Detect which cell encompasses the target text, then output its (X, Y) center coordinate. 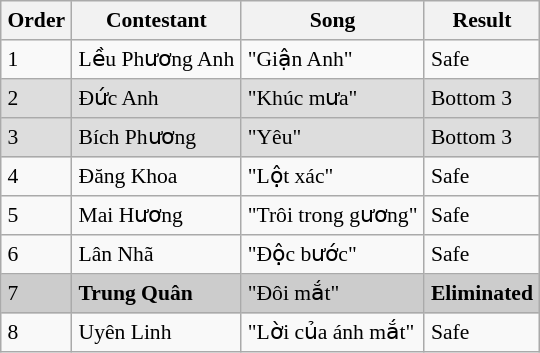
3 (36, 138)
Order (36, 20)
"Lời của ánh mắt" (332, 332)
2 (36, 98)
"Khúc mưa" (332, 98)
Result (482, 20)
6 (36, 254)
Đức Anh (156, 98)
"Yêu" (332, 138)
Lân Nhã (156, 254)
"Đôi mắt" (332, 294)
Uyên Linh (156, 332)
Mai Hương (156, 216)
Lều Phương Anh (156, 60)
Đăng Khoa (156, 176)
8 (36, 332)
"Độc bước" (332, 254)
"Giận Anh" (332, 60)
4 (36, 176)
Song (332, 20)
Contestant (156, 20)
5 (36, 216)
"Lột xác" (332, 176)
7 (36, 294)
Bích Phương (156, 138)
Eliminated (482, 294)
Trung Quân (156, 294)
1 (36, 60)
"Trôi trong gương" (332, 216)
